Determine the [X, Y] coordinate at the center of the cell enclosing the given text.  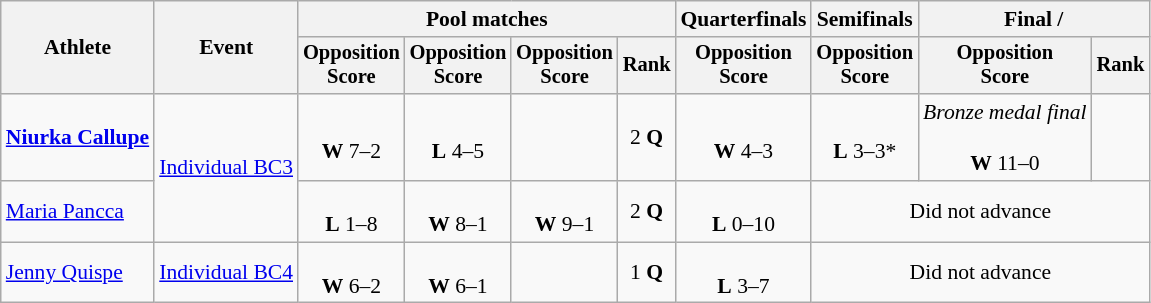
L 1–8 [352, 212]
W 8–1 [458, 212]
W 7–2 [352, 138]
L 4–5 [458, 138]
Maria Pancca [78, 212]
L 3–3* [864, 138]
Niurka Callupe [78, 138]
1 Q [647, 272]
Pool matches [486, 19]
Bronze medal finalW 11–0 [1005, 138]
Event [226, 48]
Quarterfinals [743, 19]
Athlete [78, 48]
L 0–10 [743, 212]
Individual BC3 [226, 168]
L 3–7 [743, 272]
W 4–3 [743, 138]
W 6–2 [352, 272]
W 9–1 [564, 212]
Final / [1034, 19]
W 6–1 [458, 272]
Individual BC4 [226, 272]
Jenny Quispe [78, 272]
Semifinals [864, 19]
